Find where the given text appears and provide that cell's center as [x, y] coordinate. 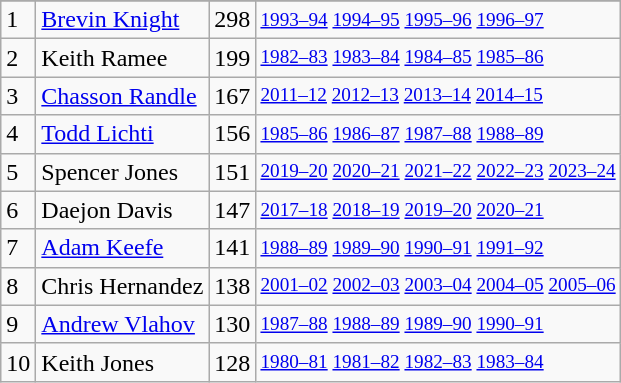
298 [232, 20]
8 [18, 286]
199 [232, 58]
2019–20 2020–21 2021–22 2022–23 2023–24 [438, 172]
156 [232, 134]
1 [18, 20]
Chris Hernandez [122, 286]
5 [18, 172]
7 [18, 248]
1993–94 1994–95 1995–96 1996–97 [438, 20]
4 [18, 134]
Chasson Randle [122, 96]
167 [232, 96]
Brevin Knight [122, 20]
Keith Ramee [122, 58]
3 [18, 96]
Andrew Vlahov [122, 324]
2001–02 2002–03 2003–04 2004–05 2005–06 [438, 286]
Daejon Davis [122, 210]
1985–86 1986–87 1987–88 1988–89 [438, 134]
1982–83 1983–84 1984–85 1985–86 [438, 58]
2017–18 2018–19 2019–20 2020–21 [438, 210]
147 [232, 210]
2011–12 2012–13 2013–14 2014–15 [438, 96]
Spencer Jones [122, 172]
141 [232, 248]
9 [18, 324]
138 [232, 286]
6 [18, 210]
10 [18, 362]
2 [18, 58]
Todd Lichti [122, 134]
Keith Jones [122, 362]
Adam Keefe [122, 248]
128 [232, 362]
1987–88 1988–89 1989–90 1990–91 [438, 324]
1980–81 1981–82 1982–83 1983–84 [438, 362]
130 [232, 324]
1988–89 1989–90 1990–91 1991–92 [438, 248]
151 [232, 172]
